Return the (X, Y) coordinate for the center point of the cell that contains the specified text.  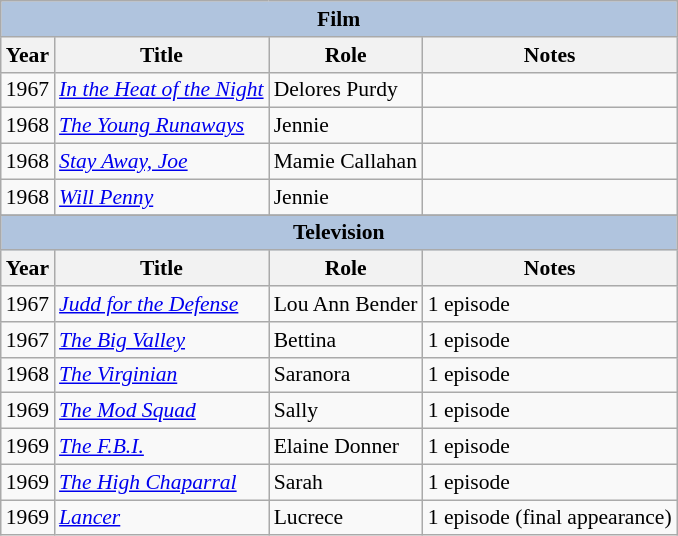
Stay Away, Joe (162, 162)
The Big Valley (162, 340)
The Young Runaways (162, 126)
Lucrece (346, 518)
In the Heat of the Night (162, 90)
Television (339, 233)
The High Chaparral (162, 482)
Will Penny (162, 197)
Film (339, 19)
Delores Purdy (346, 90)
Sally (346, 411)
Judd for the Defense (162, 304)
Sarah (346, 482)
The Virginian (162, 375)
1 episode (final appearance) (550, 518)
Lancer (162, 518)
The F.B.I. (162, 447)
Bettina (346, 340)
Elaine Donner (346, 447)
Lou Ann Bender (346, 304)
Mamie Callahan (346, 162)
The Mod Squad (162, 411)
Saranora (346, 375)
